Return the [x, y] coordinate for the center point of the cell that contains the specified text.  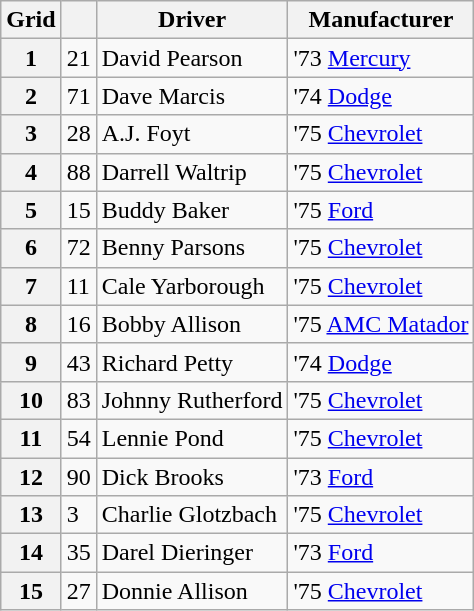
4 [31, 172]
1 [31, 58]
14 [31, 553]
83 [78, 400]
9 [31, 362]
Richard Petty [192, 362]
27 [78, 591]
5 [31, 210]
35 [78, 553]
'73 Mercury [381, 58]
21 [78, 58]
Charlie Glotzbach [192, 515]
Darel Dieringer [192, 553]
Lennie Pond [192, 438]
Donnie Allison [192, 591]
6 [31, 248]
Benny Parsons [192, 248]
28 [78, 134]
10 [31, 400]
Dick Brooks [192, 477]
8 [31, 324]
Grid [31, 20]
71 [78, 96]
Bobby Allison [192, 324]
Johnny Rutherford [192, 400]
90 [78, 477]
David Pearson [192, 58]
12 [31, 477]
Darrell Waltrip [192, 172]
Driver [192, 20]
Buddy Baker [192, 210]
13 [31, 515]
7 [31, 286]
Dave Marcis [192, 96]
Manufacturer [381, 20]
88 [78, 172]
2 [31, 96]
43 [78, 362]
'75 AMC Matador [381, 324]
72 [78, 248]
54 [78, 438]
A.J. Foyt [192, 134]
16 [78, 324]
Cale Yarborough [192, 286]
'75 Ford [381, 210]
